Return the [x, y] coordinate for the center point of the cell that contains the specified text.  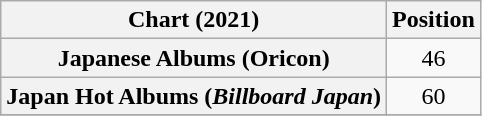
Japan Hot Albums (Billboard Japan) [194, 96]
60 [434, 96]
Position [434, 20]
Japanese Albums (Oricon) [194, 58]
46 [434, 58]
Chart (2021) [194, 20]
